Search for the cell housing the specified text and yield its [x, y] center coordinate. 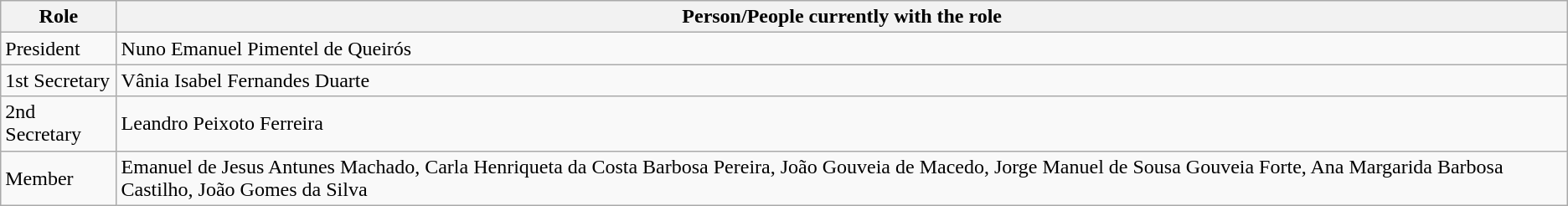
President [59, 49]
Person/People currently with the role [842, 17]
Leandro Peixoto Ferreira [842, 124]
1st Secretary [59, 80]
2nd Secretary [59, 124]
Vânia Isabel Fernandes Duarte [842, 80]
Role [59, 17]
Member [59, 178]
Nuno Emanuel Pimentel de Queirós [842, 49]
